Scan for the cell matching the given text and deliver its (x, y) coordinate at center. 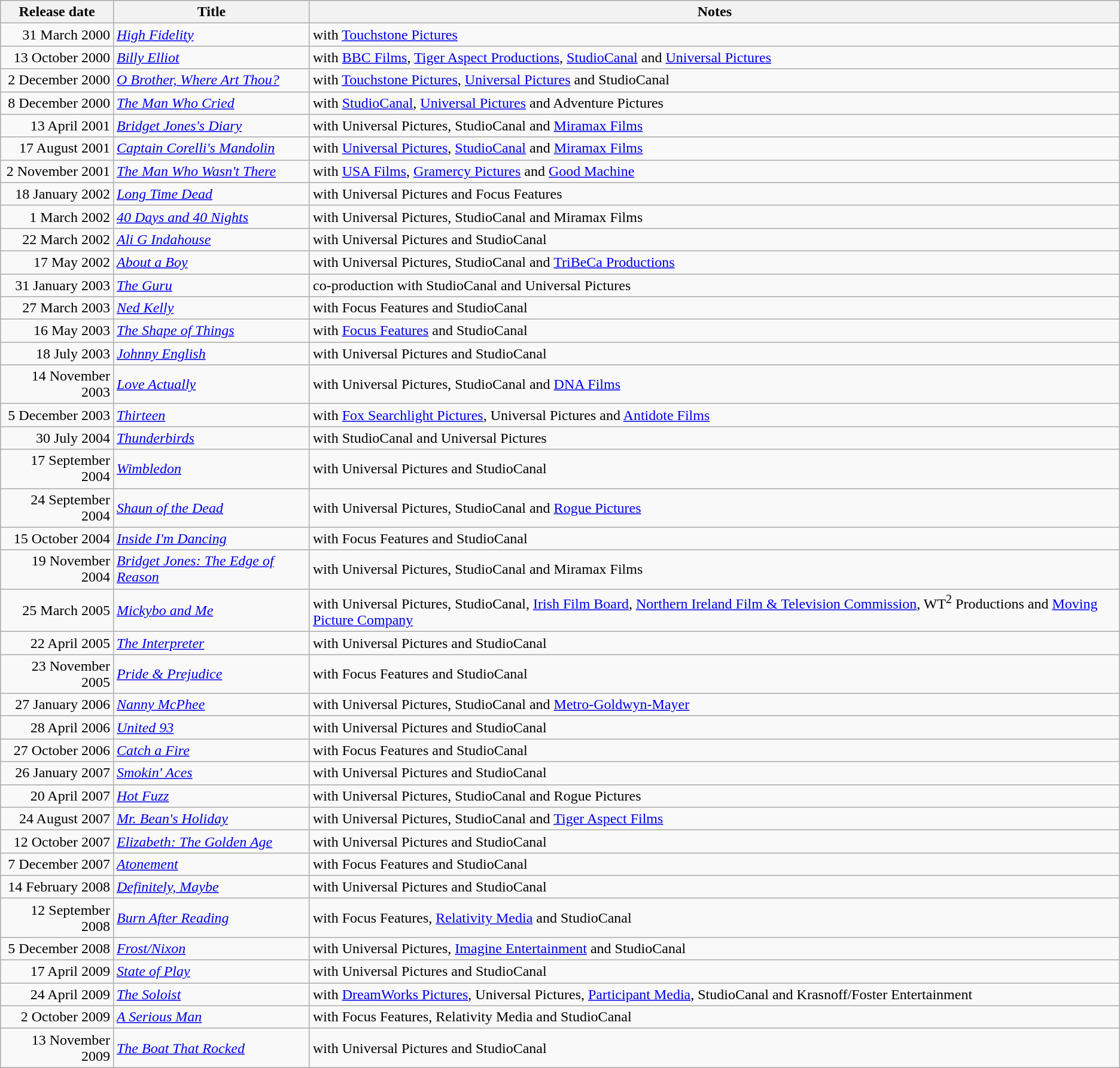
Frost/Nixon (211, 948)
13 April 2001 (57, 126)
25 March 2005 (57, 610)
with Universal Pictures and Focus Features (714, 194)
The Man Who Cried (211, 103)
17 April 2009 (57, 972)
Atonement (211, 864)
Inside I'm Dancing (211, 538)
28 April 2006 (57, 728)
Mr. Bean's Holiday (211, 819)
31 March 2000 (57, 35)
Burn After Reading (211, 918)
with Universal Pictures, StudioCanal and Tiger Aspect Films (714, 819)
5 December 2008 (57, 948)
Nanny McPhee (211, 705)
2 November 2001 (57, 171)
with Universal Pictures, StudioCanal and TriBeCa Productions (714, 262)
with Touchstone Pictures (714, 35)
7 December 2007 (57, 864)
Captain Corelli's Mandolin (211, 148)
Title (211, 12)
22 March 2002 (57, 239)
30 July 2004 (57, 438)
2 October 2009 (57, 1017)
24 August 2007 (57, 819)
17 September 2004 (57, 469)
Hot Fuzz (211, 796)
27 January 2006 (57, 705)
Thunderbirds (211, 438)
20 April 2007 (57, 796)
Pride & Prejudice (211, 674)
Release date (57, 12)
Notes (714, 12)
17 May 2002 (57, 262)
Long Time Dead (211, 194)
Catch a Fire (211, 750)
with Fox Searchlight Pictures, Universal Pictures and Antidote Films (714, 415)
co-production with StudioCanal and Universal Pictures (714, 285)
18 January 2002 (57, 194)
with BBC Films, Tiger Aspect Productions, StudioCanal and Universal Pictures (714, 57)
23 November 2005 (57, 674)
Elizabeth: The Golden Age (211, 841)
with Touchstone Pictures, Universal Pictures and StudioCanal (714, 80)
with DreamWorks Pictures, Universal Pictures, Participant Media, StudioCanal and Krasnoff/Foster Entertainment (714, 994)
Definitely, Maybe (211, 887)
Shaun of the Dead (211, 507)
Thirteen (211, 415)
About a Boy (211, 262)
with StudioCanal, Universal Pictures and Adventure Pictures (714, 103)
with Universal Pictures, StudioCanal and Metro-Goldwyn-Mayer (714, 705)
2 December 2000 (57, 80)
The Interpreter (211, 643)
8 December 2000 (57, 103)
5 December 2003 (57, 415)
with USA Films, Gramercy Pictures and Good Machine (714, 171)
24 September 2004 (57, 507)
A Serious Man (211, 1017)
12 September 2008 (57, 918)
26 January 2007 (57, 773)
The Soloist (211, 994)
State of Play (211, 972)
Mickybo and Me (211, 610)
31 January 2003 (57, 285)
16 May 2003 (57, 331)
Bridget Jones: The Edge of Reason (211, 570)
12 October 2007 (57, 841)
with Universal Pictures, Imagine Entertainment and StudioCanal (714, 948)
Love Actually (211, 384)
14 November 2003 (57, 384)
13 November 2009 (57, 1048)
with Universal Pictures, StudioCanal, Irish Film Board, Northern Ireland Film & Television Commission, WT2 Productions and Moving Picture Company (714, 610)
17 August 2001 (57, 148)
The Guru (211, 285)
1 March 2002 (57, 217)
Billy Elliot (211, 57)
Johnny English (211, 354)
Ali G Indahouse (211, 239)
The Shape of Things (211, 331)
27 March 2003 (57, 308)
40 Days and 40 Nights (211, 217)
with Universal Pictures, StudioCanal and DNA Films (714, 384)
Bridget Jones's Diary (211, 126)
United 93 (211, 728)
Smokin' Aces (211, 773)
27 October 2006 (57, 750)
O Brother, Where Art Thou? (211, 80)
14 February 2008 (57, 887)
15 October 2004 (57, 538)
18 July 2003 (57, 354)
with StudioCanal and Universal Pictures (714, 438)
The Man Who Wasn't There (211, 171)
The Boat That Rocked (211, 1048)
24 April 2009 (57, 994)
High Fidelity (211, 35)
Wimbledon (211, 469)
13 October 2000 (57, 57)
22 April 2005 (57, 643)
Ned Kelly (211, 308)
19 November 2004 (57, 570)
